Detect which cell encompasses the target text, then output its [X, Y] center coordinate. 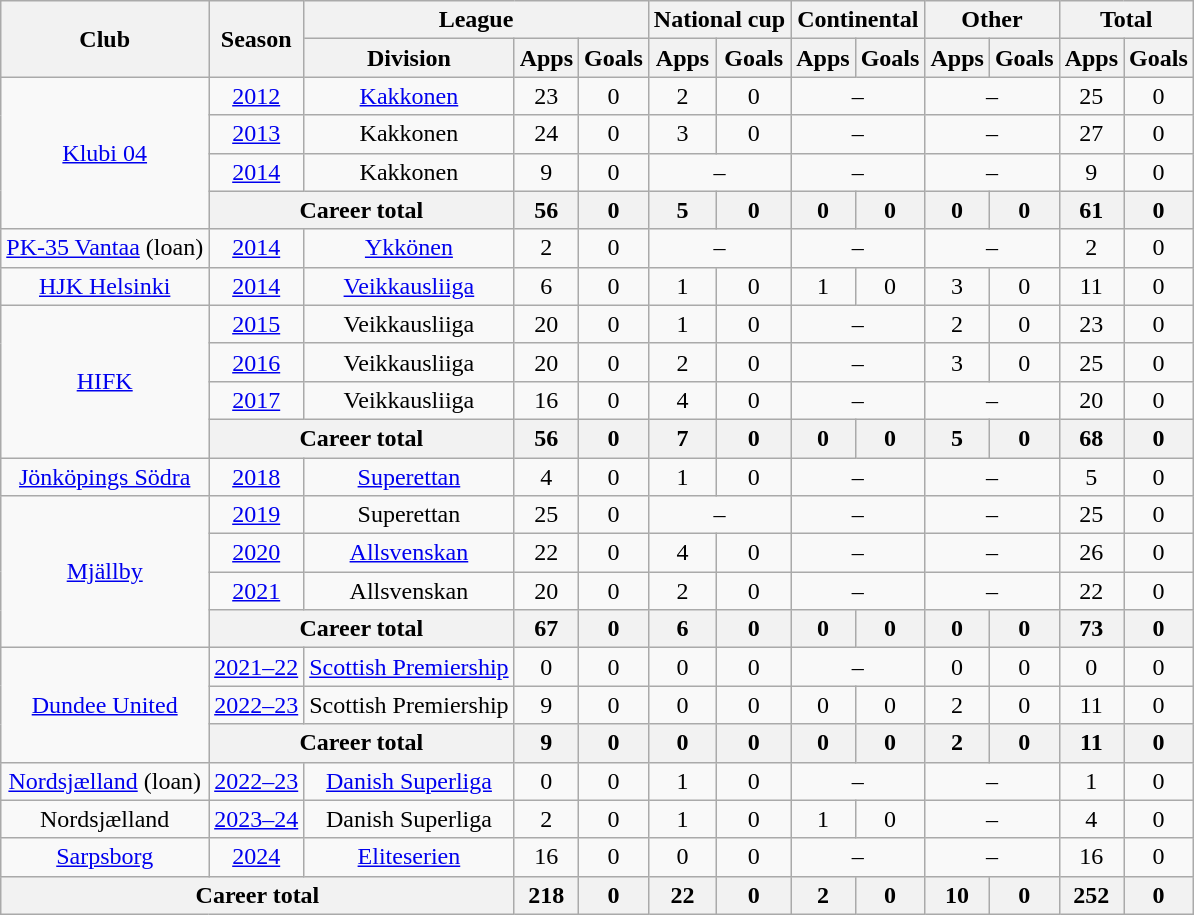
Division [409, 58]
Season [256, 39]
National cup [719, 20]
2020 [256, 553]
68 [1091, 438]
2023–24 [256, 819]
Ykkönen [409, 248]
7 [682, 438]
League [476, 20]
10 [957, 895]
2019 [256, 515]
61 [1091, 210]
PK-35 Vantaa (loan) [105, 248]
2024 [256, 857]
Other [992, 20]
Jönköpings Södra [105, 477]
Total [1126, 20]
Mjällby [105, 572]
HIFK [105, 381]
2021 [256, 591]
2016 [256, 362]
Club [105, 39]
Dundee United [105, 705]
HJK Helsinki [105, 286]
Eliteserien [409, 857]
2021–22 [256, 667]
2015 [256, 324]
24 [546, 134]
Continental [858, 20]
2013 [256, 134]
252 [1091, 895]
Klubi 04 [105, 153]
2018 [256, 477]
Nordsjælland [105, 819]
Sarpsborg [105, 857]
73 [1091, 629]
218 [546, 895]
2017 [256, 400]
2012 [256, 96]
26 [1091, 553]
27 [1091, 134]
Nordsjælland (loan) [105, 781]
67 [546, 629]
